Pinpoint the cell where the given text exists, returning its (X, Y) midpoint coordinate. 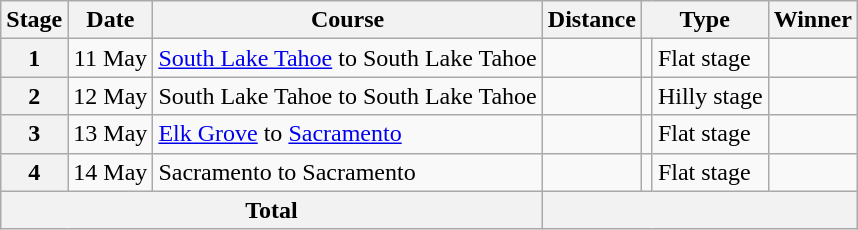
Type (704, 20)
Distance (592, 20)
Sacramento to Sacramento (348, 172)
12 May (110, 96)
2 (34, 96)
Winner (812, 20)
Elk Grove to Sacramento (348, 134)
14 May (110, 172)
13 May (110, 134)
Stage (34, 20)
Total (272, 210)
11 May (110, 58)
4 (34, 172)
1 (34, 58)
Hilly stage (710, 96)
Date (110, 20)
Course (348, 20)
3 (34, 134)
